Pinpoint the cell where the given text exists, returning its (x, y) midpoint coordinate. 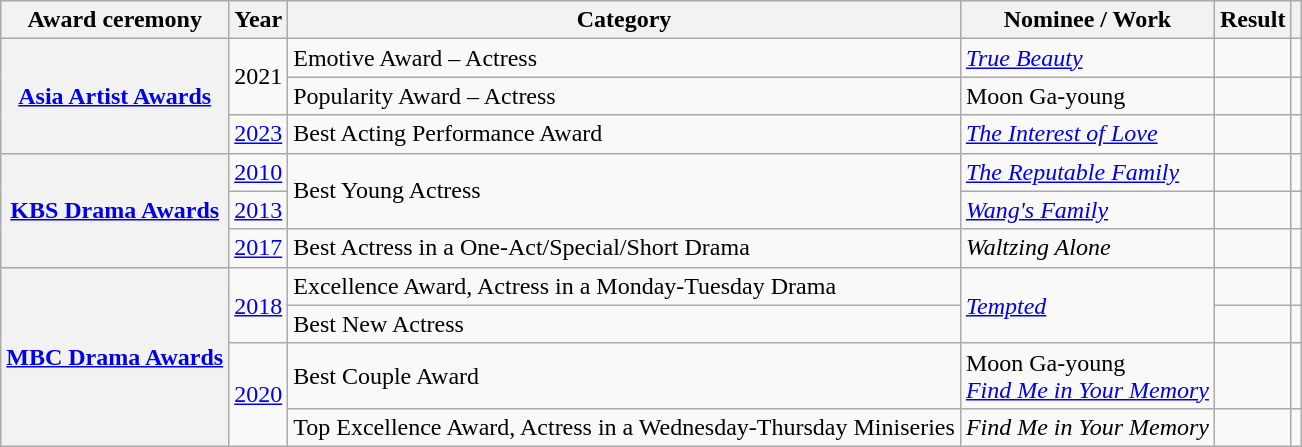
Waltzing Alone (1087, 248)
Asia Artist Awards (115, 96)
Result (1253, 20)
Best Couple Award (624, 376)
Moon Ga-young Find Me in Your Memory (1087, 376)
2018 (258, 305)
Nominee / Work (1087, 20)
Best Young Actress (624, 191)
2021 (258, 77)
2013 (258, 210)
The Reputable Family (1087, 172)
Wang's Family (1087, 210)
MBC Drama Awards (115, 356)
Emotive Award – Actress (624, 58)
Excellence Award, Actress in a Monday-Tuesday Drama (624, 286)
KBS Drama Awards (115, 210)
Tempted (1087, 305)
True Beauty (1087, 58)
Year (258, 20)
Best Acting Performance Award (624, 134)
The Interest of Love (1087, 134)
Best New Actress (624, 324)
Award ceremony (115, 20)
2023 (258, 134)
Category (624, 20)
Popularity Award – Actress (624, 96)
2017 (258, 248)
Top Excellence Award, Actress in a Wednesday-Thursday Miniseries (624, 427)
Best Actress in a One-Act/Special/Short Drama (624, 248)
Find Me in Your Memory (1087, 427)
Moon Ga-young (1087, 96)
2010 (258, 172)
2020 (258, 394)
